Locate the cell with the specified text and output its (x, y) center coordinate. 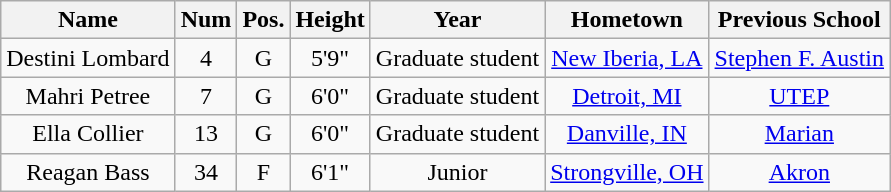
Strongville, OH (627, 172)
5'9" (330, 58)
Danville, IN (627, 134)
Detroit, MI (627, 96)
Marian (799, 134)
Pos. (264, 20)
Height (330, 20)
4 (206, 58)
F (264, 172)
New Iberia, LA (627, 58)
Ella Collier (88, 134)
Akron (799, 172)
Mahri Petree (88, 96)
Stephen F. Austin (799, 58)
Year (457, 20)
Num (206, 20)
34 (206, 172)
Destini Lombard (88, 58)
Junior (457, 172)
6'1" (330, 172)
Name (88, 20)
Hometown (627, 20)
13 (206, 134)
Reagan Bass (88, 172)
7 (206, 96)
UTEP (799, 96)
Previous School (799, 20)
